Locate the cell with the specified text and output its (x, y) center coordinate. 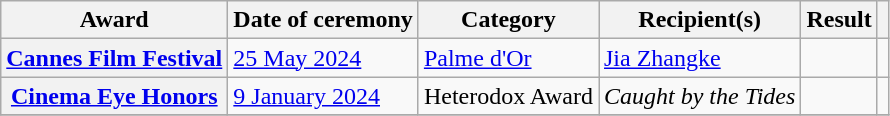
Heterodox Award (508, 96)
Date of ceremony (324, 20)
Jia Zhangke (699, 58)
25 May 2024 (324, 58)
Cinema Eye Honors (114, 96)
Palme d'Or (508, 58)
Category (508, 20)
9 January 2024 (324, 96)
Award (114, 20)
Result (839, 20)
Recipient(s) (699, 20)
Caught by the Tides (699, 96)
Cannes Film Festival (114, 58)
